Locate the cell with the specified text and output its (X, Y) center coordinate. 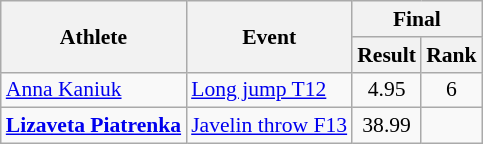
Final (416, 19)
Rank (452, 55)
Long jump T12 (269, 90)
Result (386, 55)
Anna Kaniuk (94, 90)
6 (452, 90)
Lizaveta Piatrenka (94, 126)
38.99 (386, 126)
4.95 (386, 90)
Athlete (94, 36)
Javelin throw F13 (269, 126)
Event (269, 36)
